For the text-containing cell, return its midpoint in (x, y) coordinate format. 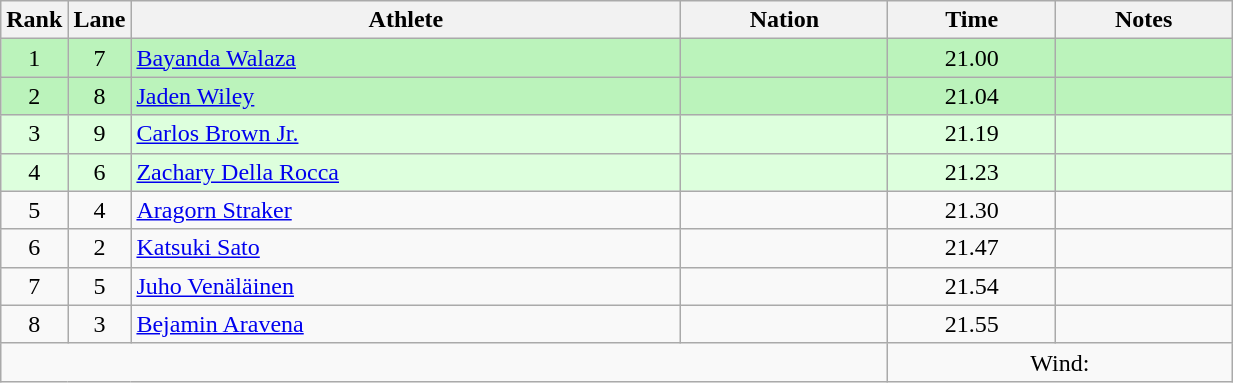
Rank (34, 20)
Notes (1143, 20)
Athlete (406, 20)
21.55 (972, 324)
21.47 (972, 248)
Juho Venäläinen (406, 286)
Aragorn Straker (406, 210)
Bejamin Aravena (406, 324)
1 (34, 58)
21.04 (972, 96)
21.19 (972, 134)
Carlos Brown Jr. (406, 134)
Nation (784, 20)
21.23 (972, 172)
Wind: (1060, 362)
Katsuki Sato (406, 248)
9 (100, 134)
Lane (100, 20)
Zachary Della Rocca (406, 172)
21.30 (972, 210)
Time (972, 20)
21.54 (972, 286)
21.00 (972, 58)
Jaden Wiley (406, 96)
Bayanda Walaza (406, 58)
